Return the (x, y) coordinate for the center point of the cell that contains the specified text.  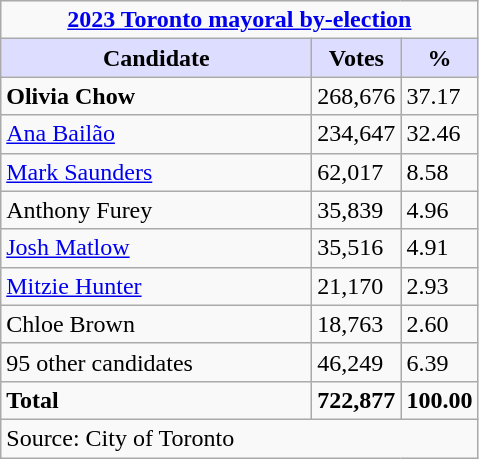
35,516 (356, 248)
Mark Saunders (156, 172)
21,170 (356, 286)
Josh Matlow (156, 248)
95 other candidates (156, 362)
2023 Toronto mayoral by-election (240, 20)
18,763 (356, 324)
4.96 (440, 210)
35,839 (356, 210)
8.58 (440, 172)
Total (156, 400)
Anthony Furey (156, 210)
100.00 (440, 400)
4.91 (440, 248)
32.46 (440, 134)
Candidate (156, 58)
Source: City of Toronto (240, 438)
Votes (356, 58)
6.39 (440, 362)
234,647 (356, 134)
722,877 (356, 400)
Chloe Brown (156, 324)
37.17 (440, 96)
268,676 (356, 96)
Mitzie Hunter (156, 286)
% (440, 58)
Ana Bailão (156, 134)
2.60 (440, 324)
2.93 (440, 286)
Olivia Chow (156, 96)
62,017 (356, 172)
46,249 (356, 362)
